Provide the (x, y) coordinate of the cell's center where the given text is located.  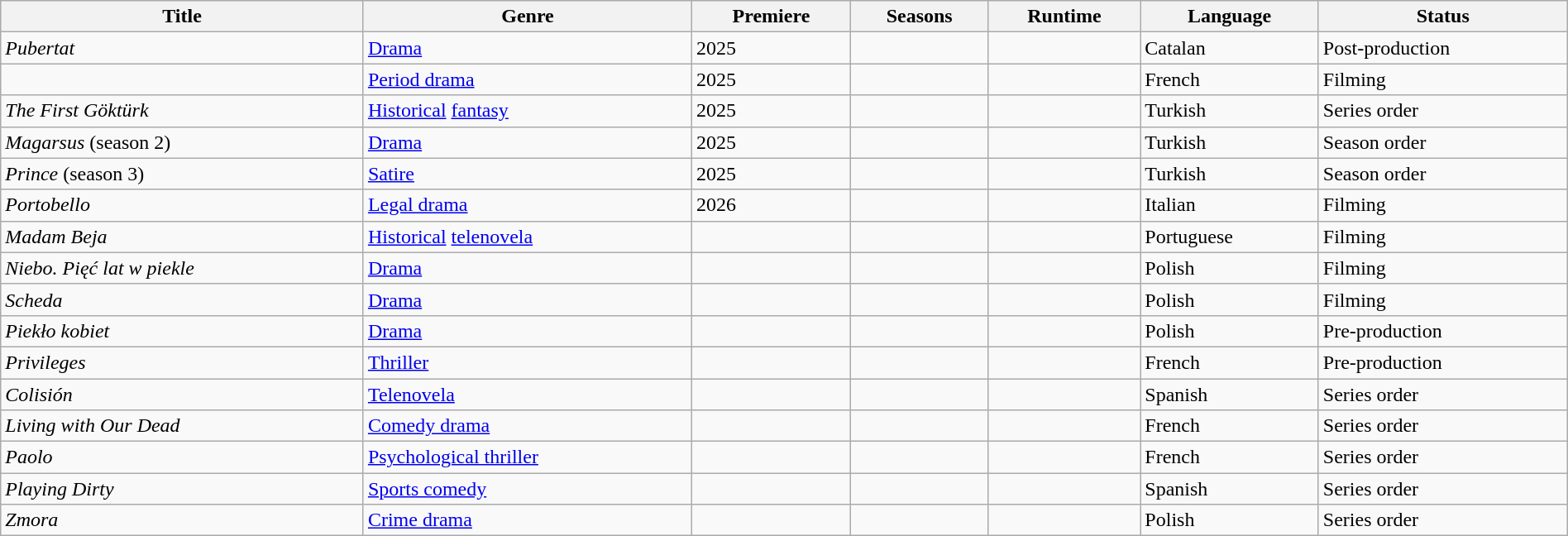
Scheda (182, 299)
Thriller (528, 362)
Madam Beja (182, 237)
Historical telenovela (528, 237)
Language (1229, 17)
Playing Dirty (182, 489)
Crime drama (528, 520)
Catalan (1229, 48)
Telenovela (528, 395)
Sports comedy (528, 489)
Portuguese (1229, 237)
Status (1442, 17)
Magarsus (season 2) (182, 142)
Seasons (920, 17)
Niebo. Pięć lat w piekle (182, 268)
Historical fantasy (528, 111)
Legal drama (528, 205)
Satire (528, 174)
Italian (1229, 205)
Paolo (182, 457)
Genre (528, 17)
Living with Our Dead (182, 426)
Privileges (182, 362)
Zmora (182, 520)
Colisión (182, 395)
Post-production (1442, 48)
The First Göktürk (182, 111)
Portobello (182, 205)
Prince (season 3) (182, 174)
Premiere (772, 17)
Comedy drama (528, 426)
2026 (772, 205)
Runtime (1064, 17)
Title (182, 17)
Piekło kobiet (182, 331)
Period drama (528, 79)
Psychological thriller (528, 457)
Pubertat (182, 48)
